Output the (x, y) coordinate of the center of the cell containing the given text.  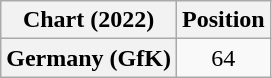
Germany (GfK) (89, 58)
64 (223, 58)
Position (223, 20)
Chart (2022) (89, 20)
